Find where the given text appears and provide that cell's center as [X, Y] coordinate. 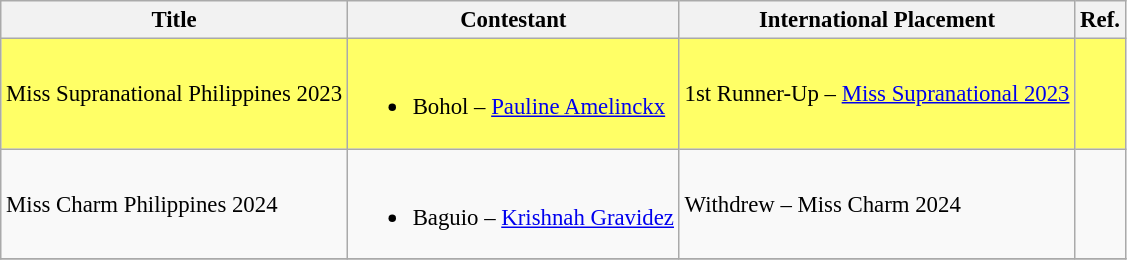
Miss Supranational Philippines 2023 [174, 94]
Withdrew – Miss Charm 2024 [877, 204]
Contestant [513, 20]
Baguio – Krishnah Gravidez [513, 204]
Ref. [1100, 20]
Miss Charm Philippines 2024 [174, 204]
Bohol – Pauline Amelinckx [513, 94]
Title [174, 20]
International Placement [877, 20]
1st Runner-Up – Miss Supranational 2023 [877, 94]
